Return (X, Y) of the center of cell containing provided text 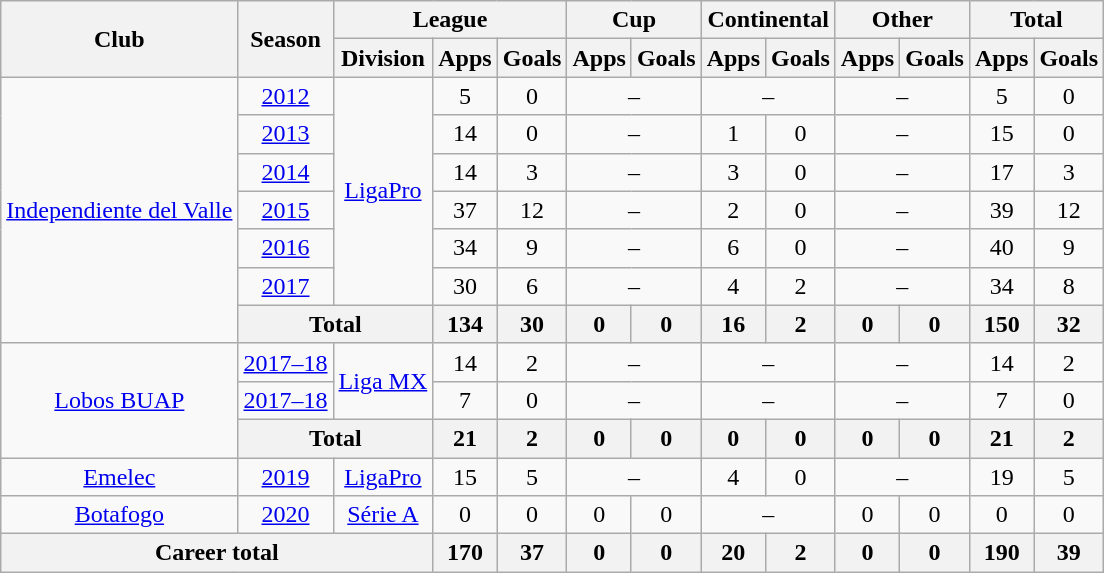
Season (286, 39)
40 (1001, 248)
16 (733, 324)
2020 (286, 515)
2016 (286, 248)
Cup (634, 20)
8 (1069, 286)
2013 (286, 134)
Continental (768, 20)
2019 (286, 477)
134 (465, 324)
17 (1001, 172)
19 (1001, 477)
2015 (286, 210)
Emelec (120, 477)
190 (1001, 553)
170 (465, 553)
150 (1001, 324)
2012 (286, 96)
Career total (217, 553)
Independiente del Valle (120, 210)
1 (733, 134)
League (450, 20)
Club (120, 39)
2014 (286, 172)
20 (733, 553)
32 (1069, 324)
Liga MX (383, 381)
Série A (383, 515)
Botafogo (120, 515)
Lobos BUAP (120, 400)
2017 (286, 286)
Other (902, 20)
Division (383, 58)
